Scan for the cell matching the given text and deliver its (x, y) coordinate at center. 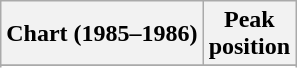
Chart (1985–1986) (102, 34)
Peakposition (249, 34)
